Pinpoint the cell where the given text exists, returning its [x, y] midpoint coordinate. 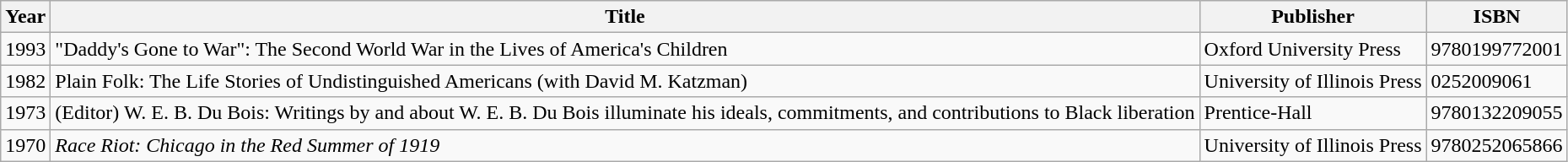
1973 [25, 113]
1970 [25, 145]
Year [25, 17]
"Daddy's Gone to War": The Second World War in the Lives of America's Children [625, 49]
Publisher [1312, 17]
Oxford University Press [1312, 49]
9780199772001 [1496, 49]
0252009061 [1496, 81]
Prentice-Hall [1312, 113]
Race Riot: Chicago in the Red Summer of 1919 [625, 145]
ISBN [1496, 17]
9780252065866 [1496, 145]
9780132209055 [1496, 113]
Title [625, 17]
Plain Folk: The Life Stories of Undistinguished Americans (with David M. Katzman) [625, 81]
1982 [25, 81]
1993 [25, 49]
(Editor) W. E. B. Du Bois: Writings by and about W. E. B. Du Bois illuminate his ideals, commitments, and contributions to Black liberation [625, 113]
